Locate the cell with the specified text and output its [X, Y] center coordinate. 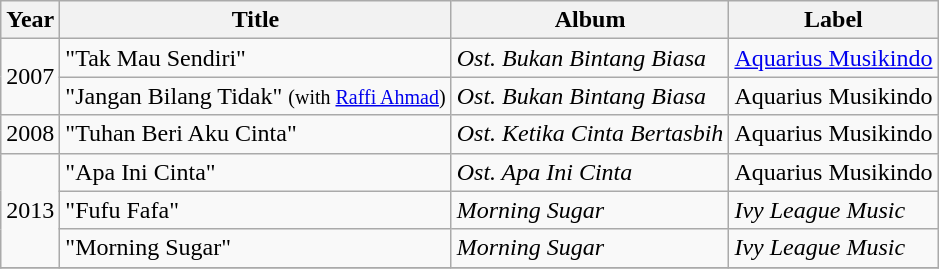
2007 [30, 77]
"Tak Mau Sendiri" [256, 58]
Title [256, 20]
Ost. Ketika Cinta Bertasbih [590, 134]
Label [834, 20]
"Tuhan Beri Aku Cinta" [256, 134]
"Jangan Bilang Tidak" (with Raffi Ahmad) [256, 96]
"Fufu Fafa" [256, 210]
Album [590, 20]
"Morning Sugar" [256, 248]
Year [30, 20]
"Apa Ini Cinta" [256, 172]
2008 [30, 134]
2013 [30, 210]
Ost. Apa Ini Cinta [590, 172]
